For the text-containing cell, return its midpoint in (x, y) coordinate format. 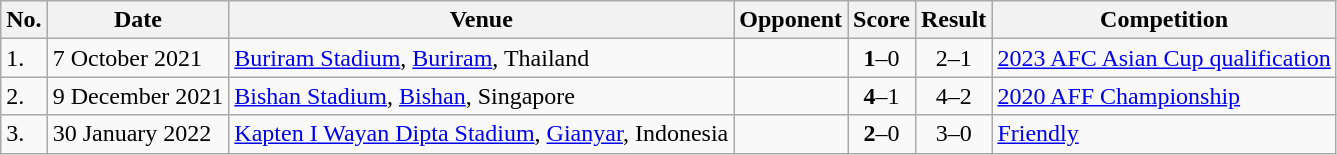
4–1 (882, 96)
2–0 (882, 134)
Result (953, 20)
2020 AFF Championship (1164, 96)
Venue (482, 20)
Score (882, 20)
30 January 2022 (138, 134)
Date (138, 20)
Kapten I Wayan Dipta Stadium, Gianyar, Indonesia (482, 134)
2–1 (953, 58)
Friendly (1164, 134)
2. (24, 96)
4–2 (953, 96)
1. (24, 58)
Bishan Stadium, Bishan, Singapore (482, 96)
9 December 2021 (138, 96)
2023 AFC Asian Cup qualification (1164, 58)
Buriram Stadium, Buriram, Thailand (482, 58)
1–0 (882, 58)
Competition (1164, 20)
No. (24, 20)
7 October 2021 (138, 58)
3. (24, 134)
3–0 (953, 134)
Opponent (791, 20)
